Output the [X, Y] coordinate of the center of the cell containing the given text.  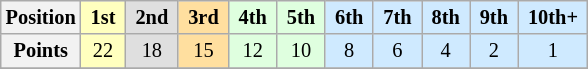
10th+ [553, 17]
22 [104, 51]
6 [397, 51]
18 [152, 51]
5th [301, 17]
4th [253, 17]
2 [494, 51]
9th [494, 17]
7th [397, 17]
1 [553, 51]
4 [446, 51]
Position [41, 17]
6th [349, 17]
15 [203, 51]
10 [301, 51]
8 [349, 51]
3rd [203, 17]
2nd [152, 17]
Points [41, 51]
12 [253, 51]
8th [446, 17]
1st [104, 17]
